Find where the given text appears and provide that cell's center as [x, y] coordinate. 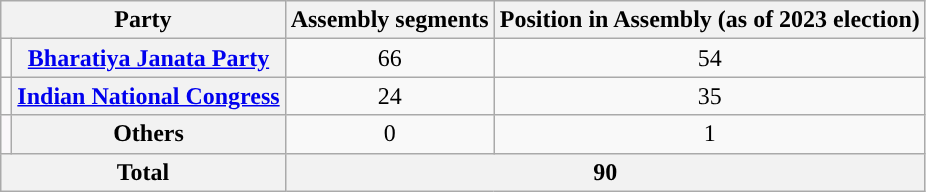
Bharatiya Janata Party [148, 58]
Party [143, 20]
Total [143, 172]
66 [390, 58]
35 [710, 96]
90 [605, 172]
Indian National Congress [148, 96]
Others [148, 134]
54 [710, 58]
0 [390, 134]
24 [390, 96]
1 [710, 134]
Assembly segments [390, 20]
Position in Assembly (as of 2023 election) [710, 20]
